Pinpoint the cell where the given text exists, returning its [x, y] midpoint coordinate. 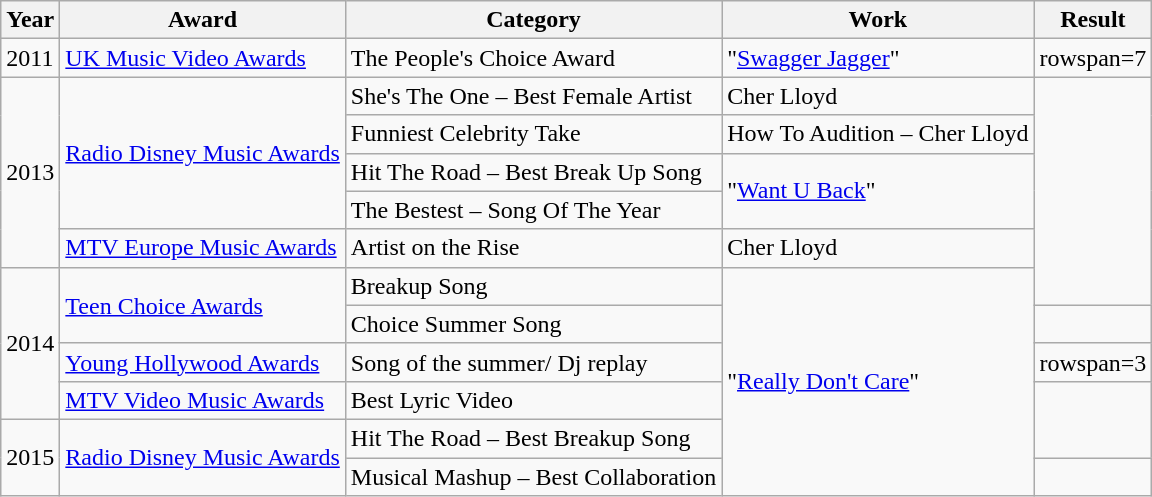
rowspan=3 [1093, 362]
"Swagger Jagger" [878, 58]
The Bestest – Song Of The Year [533, 210]
2011 [30, 58]
The People's Choice Award [533, 58]
Hit The Road – Best Break Up Song [533, 172]
Choice Summer Song [533, 324]
Best Lyric Video [533, 400]
Hit The Road – Best Breakup Song [533, 438]
Year [30, 20]
UK Music Video Awards [203, 58]
Teen Choice Awards [203, 305]
rowspan=7 [1093, 58]
Category [533, 20]
2015 [30, 457]
Result [1093, 20]
Award [203, 20]
Funniest Celebrity Take [533, 134]
2014 [30, 343]
MTV Europe Music Awards [203, 248]
Work [878, 20]
"Want U Back" [878, 191]
MTV Video Music Awards [203, 400]
How To Audition – Cher Lloyd [878, 134]
Young Hollywood Awards [203, 362]
2013 [30, 172]
Musical Mashup – Best Collaboration [533, 477]
Breakup Song [533, 286]
She's The One – Best Female Artist [533, 96]
"Really Don't Care" [878, 381]
Song of the summer/ Dj replay [533, 362]
Artist on the Rise [533, 248]
